Scan for the cell matching the given text and deliver its (X, Y) coordinate at center. 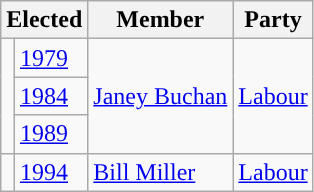
1994 (50, 172)
Janey Buchan (160, 96)
Elected (44, 20)
Party (273, 20)
1984 (50, 96)
1989 (50, 134)
Bill Miller (160, 172)
Member (160, 20)
1979 (50, 58)
